Pinpoint the cell where the given text exists, returning its (x, y) midpoint coordinate. 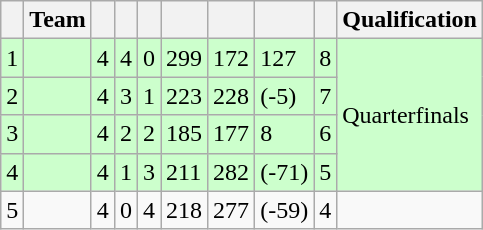
127 (284, 58)
223 (184, 96)
172 (232, 58)
299 (184, 58)
(-59) (284, 210)
6 (326, 134)
282 (232, 172)
Qualification (410, 20)
(-5) (284, 96)
211 (184, 172)
185 (184, 134)
177 (232, 134)
218 (184, 210)
(-71) (284, 172)
7 (326, 96)
277 (232, 210)
Team (58, 20)
228 (232, 96)
Quarterfinals (410, 115)
